From the cell containing the given text, extract its center point as (x, y) coordinate. 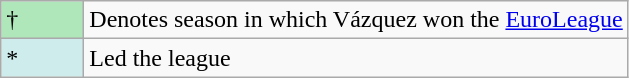
Led the league (356, 58)
* (42, 58)
Denotes season in which Vázquez won the EuroLeague (356, 20)
† (42, 20)
